From the cell containing the given text, extract its center point as (x, y) coordinate. 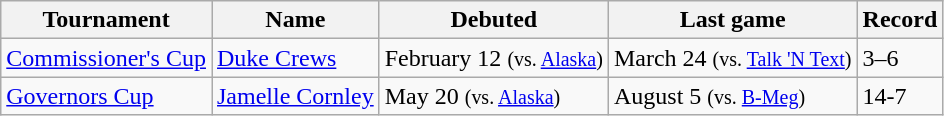
May 20 (vs. Alaska) (494, 96)
Duke Crews (296, 58)
Record (900, 20)
Debuted (494, 20)
March 24 (vs. Talk 'N Text) (732, 58)
3–6 (900, 58)
August 5 (vs. B-Meg) (732, 96)
Jamelle Cornley (296, 96)
Governors Cup (106, 96)
14-7 (900, 96)
February 12 (vs. Alaska) (494, 58)
Tournament (106, 20)
Commissioner's Cup (106, 58)
Name (296, 20)
Last game (732, 20)
